Determine the (x, y) coordinate at the center of the cell enclosing the given text.  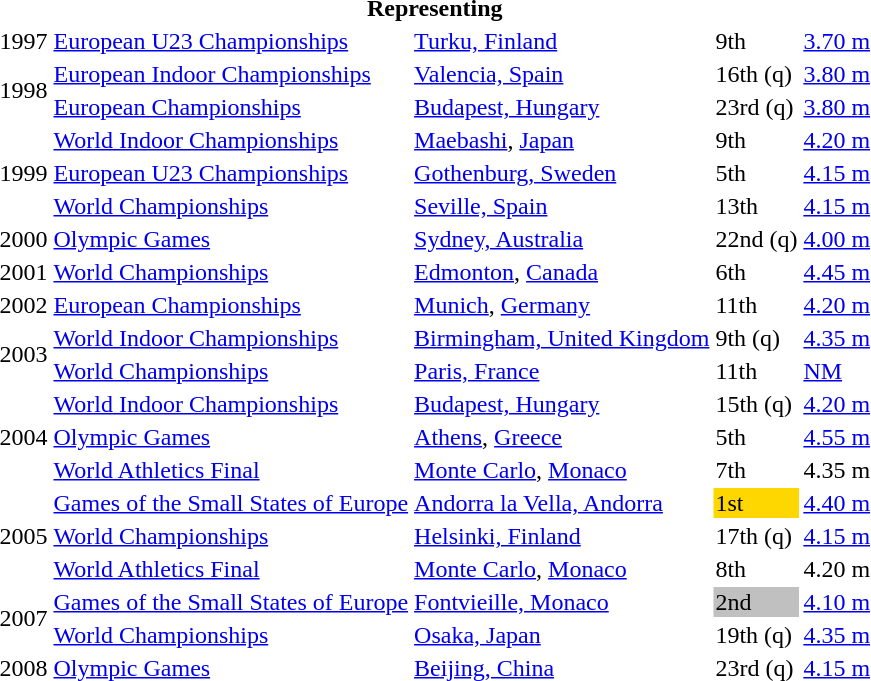
15th (q) (756, 404)
17th (q) (756, 536)
Athens, Greece (562, 437)
Edmonton, Canada (562, 272)
16th (q) (756, 74)
Fontvieille, Monaco (562, 602)
Seville, Spain (562, 206)
Helsinki, Finland (562, 536)
European Indoor Championships (231, 74)
Birmingham, United Kingdom (562, 338)
Gothenburg, Sweden (562, 173)
Osaka, Japan (562, 635)
19th (q) (756, 635)
Turku, Finland (562, 41)
1st (756, 503)
Maebashi, Japan (562, 140)
23rd (q) (756, 107)
13th (756, 206)
Valencia, Spain (562, 74)
7th (756, 470)
2nd (756, 602)
Munich, Germany (562, 305)
Sydney, Australia (562, 239)
Andorra la Vella, Andorra (562, 503)
22nd (q) (756, 239)
6th (756, 272)
Paris, France (562, 371)
8th (756, 569)
9th (q) (756, 338)
